Return [X, Y] of the center of cell containing provided text 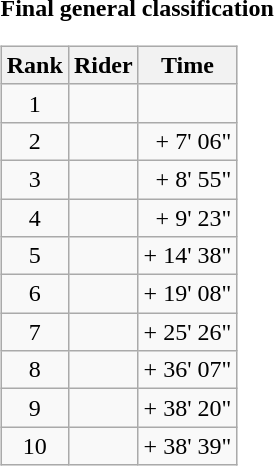
1 [34, 103]
9 [34, 408]
Rank [34, 65]
8 [34, 370]
10 [34, 446]
4 [34, 217]
+ 14' 38" [188, 256]
Rider [103, 65]
+ 25' 26" [188, 332]
+ 19' 08" [188, 294]
+ 36' 07" [188, 370]
5 [34, 256]
3 [34, 179]
+ 7' 06" [188, 141]
+ 38' 20" [188, 408]
Time [188, 65]
+ 9' 23" [188, 217]
+ 38' 39" [188, 446]
6 [34, 294]
2 [34, 141]
+ 8' 55" [188, 179]
7 [34, 332]
